Determine the (X, Y) coordinate at the center of the cell enclosing the given text.  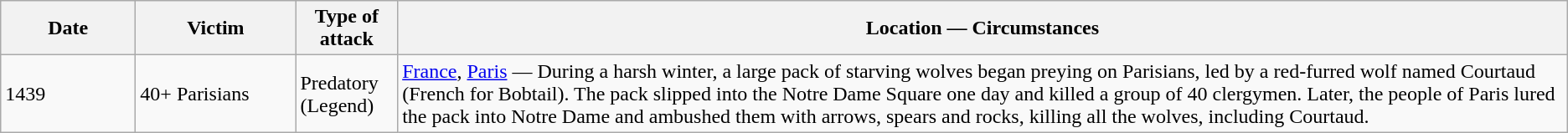
40+ Parisians (216, 94)
Location — Circumstances (983, 28)
Type of attack (347, 28)
Predatory(Legend) (347, 94)
Date (69, 28)
Victim (216, 28)
1439 (69, 94)
